Provide the (x, y) coordinate of the cell's center where the given text is located.  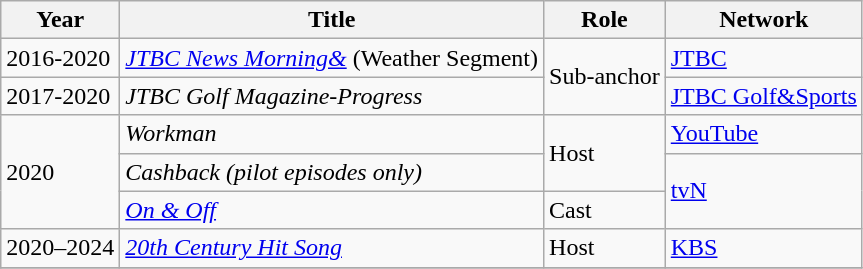
KBS (764, 248)
JTBC Golf&Sports (764, 96)
Role (605, 20)
Sub-anchor (605, 77)
tvN (764, 191)
Year (60, 20)
Cast (605, 210)
Cashback (pilot episodes only) (332, 172)
YouTube (764, 134)
JTBC Golf Magazine-Progress (332, 96)
Network (764, 20)
2020 (60, 172)
2017-2020 (60, 96)
Workman (332, 134)
JTBC (764, 58)
2020–2024 (60, 248)
On & Off (332, 210)
2016-2020 (60, 58)
20th Century Hit Song (332, 248)
Title (332, 20)
JTBC News Morning& (Weather Segment) (332, 58)
